Find where the given text appears and provide that cell's center as [X, Y] coordinate. 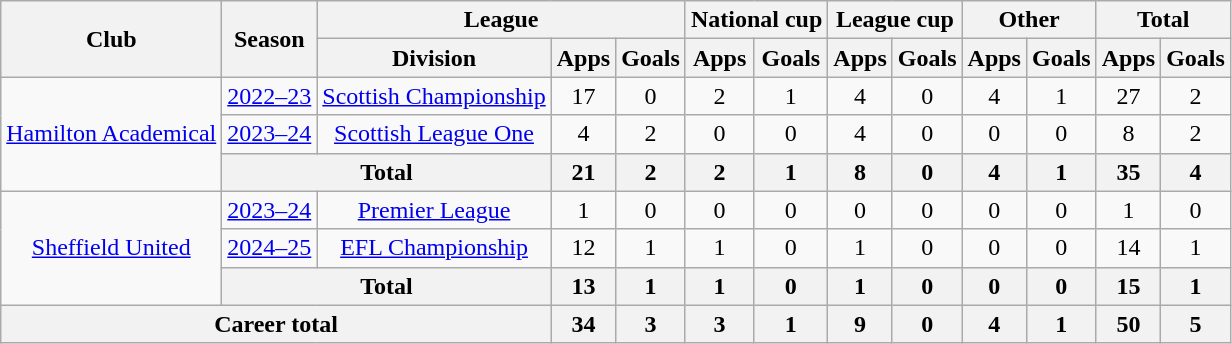
Hamilton Academical [112, 134]
15 [1128, 286]
13 [583, 286]
21 [583, 172]
50 [1128, 324]
Other [1029, 20]
14 [1128, 248]
League cup [895, 20]
Division [434, 58]
27 [1128, 96]
34 [583, 324]
Season [270, 39]
National cup [756, 20]
17 [583, 96]
League [502, 20]
2024–25 [270, 248]
2022–23 [270, 96]
Scottish League One [434, 134]
12 [583, 248]
Career total [276, 324]
9 [860, 324]
EFL Championship [434, 248]
35 [1128, 172]
Sheffield United [112, 248]
5 [1196, 324]
Scottish Championship [434, 96]
Club [112, 39]
Premier League [434, 210]
